Provide the [x, y] coordinate of the cell's center where the given text is located.  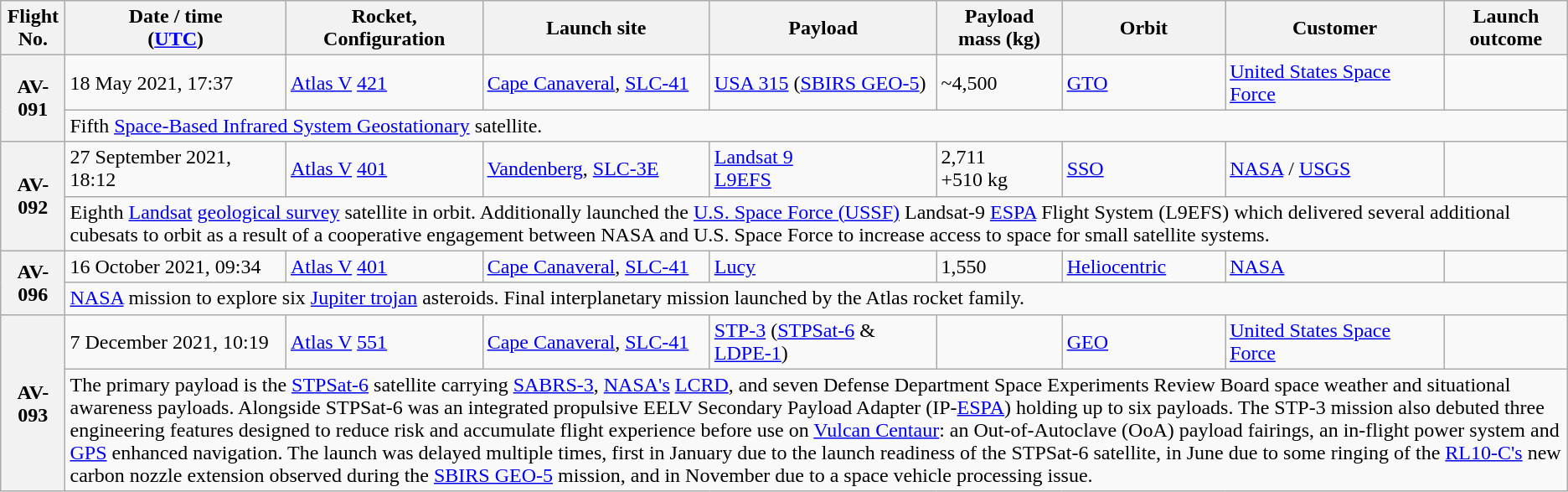
SSO [1144, 169]
Orbit [1144, 28]
Launchoutcome [1506, 28]
Heliocentric [1144, 267]
USA 315 (SBIRS GEO-5) [823, 82]
2,711+510 kg [999, 169]
1,550 [999, 267]
18 May 2021, 17:37 [176, 82]
STP-3 (STPSat-6 & LDPE-1) [823, 342]
Payload [823, 28]
~4,500 [999, 82]
7 December 2021, 10:19 [176, 342]
Customer [1335, 28]
NASA / USGS [1335, 169]
AV-092 [34, 196]
AV-091 [34, 99]
Atlas V 551 [384, 342]
Landsat 9L9EFS [823, 169]
Atlas V 421 [384, 82]
Fifth Space-Based Infrared System Geostationary satellite. [816, 126]
Rocket,Configuration [384, 28]
AV-096 [34, 282]
Flight No. [34, 28]
AV-093 [34, 402]
GEO [1144, 342]
Date / time(UTC) [176, 28]
Lucy [823, 267]
GTO [1144, 82]
16 October 2021, 09:34 [176, 267]
Launch site [596, 28]
Payloadmass (kg) [999, 28]
Vandenberg, SLC-3E [596, 169]
27 September 2021, 18:12 [176, 169]
NASA [1335, 267]
NASA mission to explore six Jupiter trojan asteroids. Final interplanetary mission launched by the Atlas rocket family. [816, 298]
